Pinpoint the cell where the given text exists, returning its [x, y] midpoint coordinate. 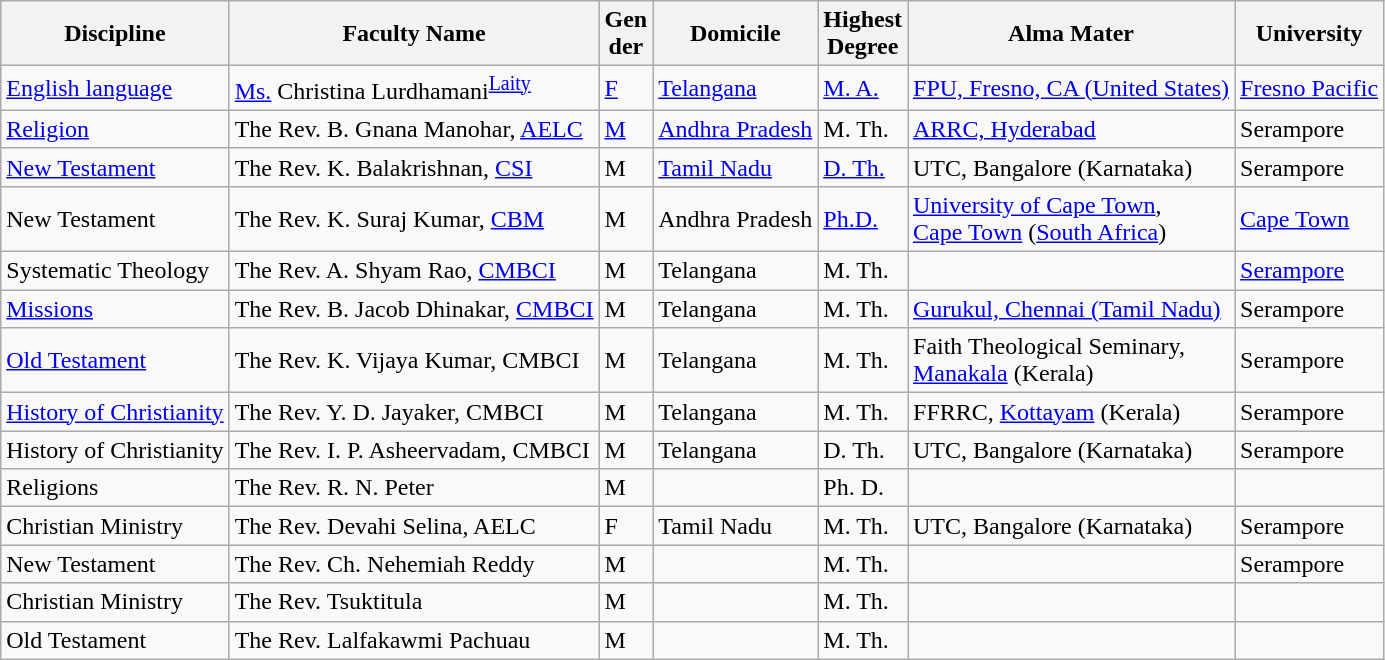
English language [115, 88]
Ph. D. [863, 488]
Fresno Pacific [1310, 88]
Gurukul, Chennai (Tamil Nadu) [1072, 309]
The Rev. A. Shyam Rao, CMBCI [414, 271]
The Rev. B. Gnana Manohar, AELC [414, 129]
Ms. Christina LurdhamaniLaity [414, 88]
FPU, Fresno, CA (United States) [1072, 88]
The Rev. K. Suraj Kumar, CBM [414, 218]
The Rev. Devahi Selina, AELC [414, 526]
Religions [115, 488]
Religion [115, 129]
University [1310, 34]
FFRRC, Kottayam (Kerala) [1072, 412]
Cape Town [1310, 218]
HighestDegree [863, 34]
The Rev. R. N. Peter [414, 488]
The Rev. I. P. Asheervadam, CMBCI [414, 450]
M. A. [863, 88]
The Rev. K. Vijaya Kumar, CMBCI [414, 360]
The Rev. Ch. Nehemiah Reddy [414, 564]
The Rev. Y. D. Jayaker, CMBCI [414, 412]
The Rev. K. Balakrishnan, CSI [414, 167]
Faith Theological Seminary, Manakala (Kerala) [1072, 360]
The Rev. B. Jacob Dhinakar, CMBCI [414, 309]
The Rev. Tsuktitula [414, 602]
The Rev. Lalfakawmi Pachuau [414, 640]
Domicile [736, 34]
Faculty Name [414, 34]
Ph.D. [863, 218]
Discipline [115, 34]
Systematic Theology [115, 271]
Gender [626, 34]
Alma Mater [1072, 34]
Missions [115, 309]
University of Cape Town, Cape Town (South Africa) [1072, 218]
ARRC, Hyderabad [1072, 129]
